Determine the [X, Y] coordinate at the center of the cell enclosing the given text.  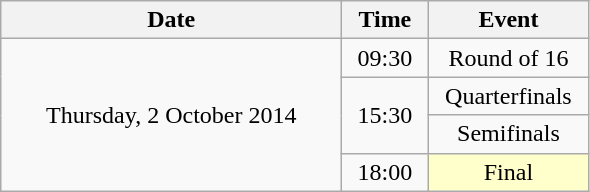
Time [385, 20]
Thursday, 2 October 2014 [172, 115]
Round of 16 [508, 58]
15:30 [385, 115]
18:00 [385, 172]
Quarterfinals [508, 96]
Semifinals [508, 134]
09:30 [385, 58]
Event [508, 20]
Date [172, 20]
Final [508, 172]
